Find where the given text appears and provide that cell's center as (X, Y) coordinate. 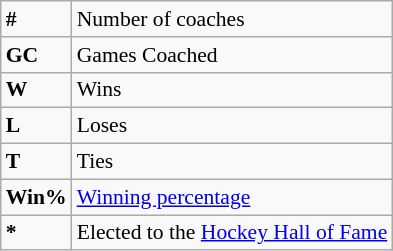
Winning percentage (232, 197)
L (36, 126)
T (36, 162)
Wins (232, 90)
# (36, 19)
Games Coached (232, 55)
Win% (36, 197)
Elected to the Hockey Hall of Fame (232, 233)
W (36, 90)
Ties (232, 162)
Loses (232, 126)
GC (36, 55)
Number of coaches (232, 19)
* (36, 233)
